Detect which cell encompasses the target text, then output its (x, y) center coordinate. 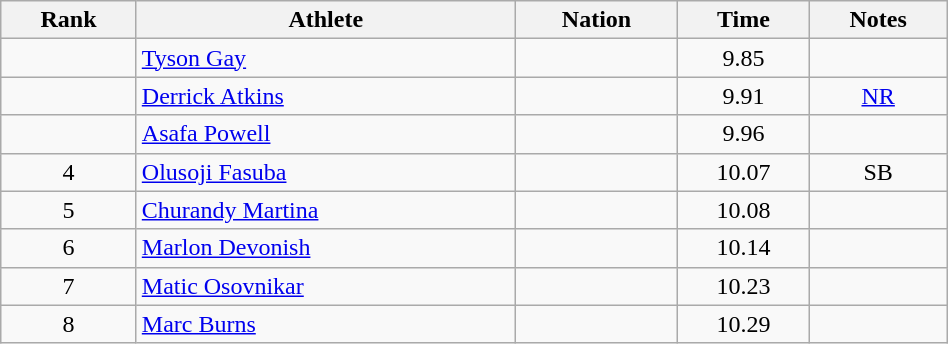
Notes (878, 20)
6 (69, 248)
10.14 (744, 248)
Time (744, 20)
Marlon Devonish (326, 248)
9.91 (744, 96)
Asafa Powell (326, 134)
NR (878, 96)
Rank (69, 20)
10.07 (744, 172)
Tyson Gay (326, 58)
9.96 (744, 134)
10.08 (744, 210)
Churandy Martina (326, 210)
Derrick Atkins (326, 96)
8 (69, 324)
Marc Burns (326, 324)
7 (69, 286)
4 (69, 172)
Athlete (326, 20)
Nation (596, 20)
Matic Osovnikar (326, 286)
5 (69, 210)
10.23 (744, 286)
Olusoji Fasuba (326, 172)
9.85 (744, 58)
10.29 (744, 324)
SB (878, 172)
